Find where the given text appears and provide that cell's center as (x, y) coordinate. 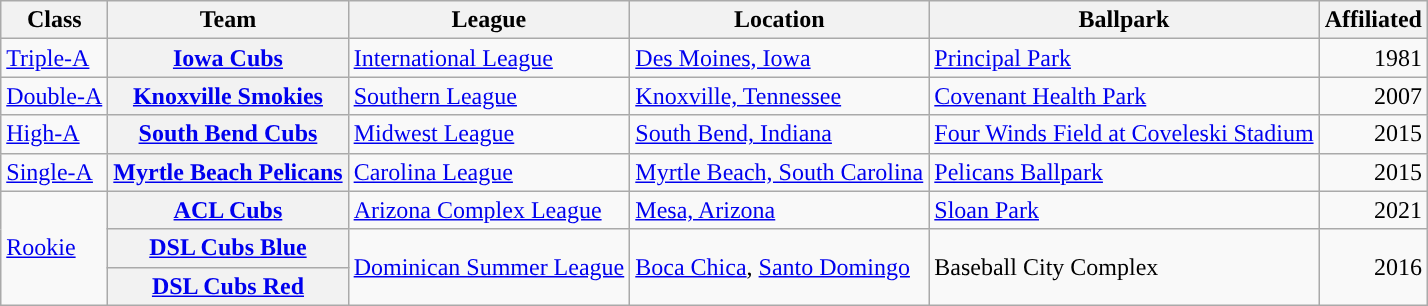
Class (54, 20)
Affiliated (1373, 20)
South Bend, Indiana (780, 134)
Carolina League (489, 172)
2016 (1373, 267)
Mesa, Arizona (780, 210)
Rookie (54, 248)
Iowa Cubs (228, 58)
Arizona Complex League (489, 210)
Baseball City Complex (1124, 267)
League (489, 20)
Single-A (54, 172)
Myrtle Beach Pelicans (228, 172)
Double-A (54, 96)
2007 (1373, 96)
Sloan Park (1124, 210)
DSL Cubs Red (228, 286)
Triple-A (54, 58)
Location (780, 20)
Knoxville, Tennessee (780, 96)
Covenant Health Park (1124, 96)
2021 (1373, 210)
South Bend Cubs (228, 134)
Boca Chica, Santo Domingo (780, 267)
Myrtle Beach, South Carolina (780, 172)
1981 (1373, 58)
Des Moines, Iowa (780, 58)
Four Winds Field at Coveleski Stadium (1124, 134)
Knoxville Smokies (228, 96)
Dominican Summer League (489, 267)
Team (228, 20)
Midwest League (489, 134)
Principal Park (1124, 58)
Southern League (489, 96)
DSL Cubs Blue (228, 248)
Pelicans Ballpark (1124, 172)
International League (489, 58)
ACL Cubs (228, 210)
Ballpark (1124, 20)
High-A (54, 134)
